Return (x, y) of the center of cell containing provided text 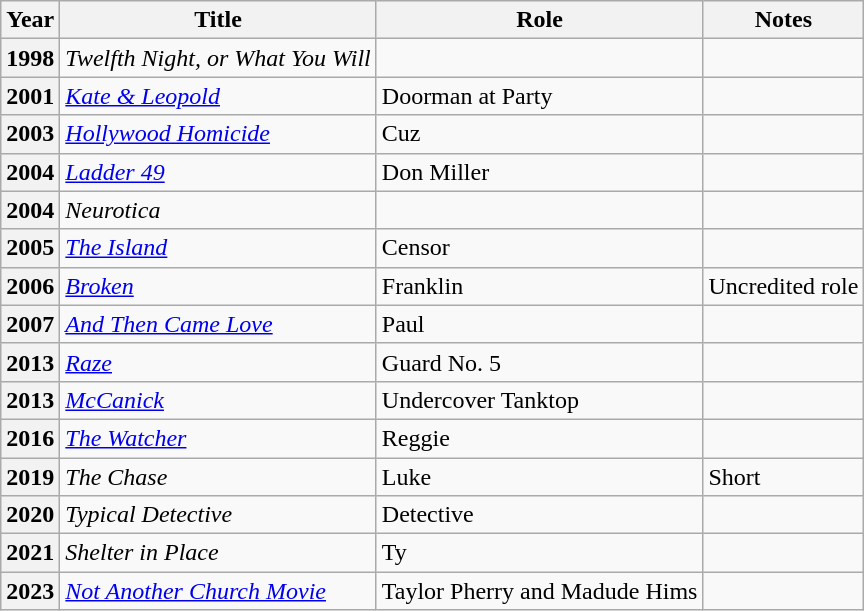
Guard No. 5 (540, 362)
Hollywood Homicide (218, 134)
Kate & Leopold (218, 96)
Role (540, 20)
2001 (30, 96)
Broken (218, 286)
Short (784, 477)
The Island (218, 248)
2021 (30, 553)
Twelfth Night, or What You Will (218, 58)
Detective (540, 515)
Shelter in Place (218, 553)
Not Another Church Movie (218, 591)
Undercover Tanktop (540, 400)
Franklin (540, 286)
Censor (540, 248)
Ladder 49 (218, 172)
Cuz (540, 134)
Notes (784, 20)
Typical Detective (218, 515)
2020 (30, 515)
Year (30, 20)
2005 (30, 248)
2016 (30, 438)
Paul (540, 324)
Title (218, 20)
2023 (30, 591)
Doorman at Party (540, 96)
The Chase (218, 477)
2006 (30, 286)
Luke (540, 477)
Uncredited role (784, 286)
Raze (218, 362)
And Then Came Love (218, 324)
Don Miller (540, 172)
The Watcher (218, 438)
1998 (30, 58)
Neurotica (218, 210)
McCanick (218, 400)
Reggie (540, 438)
2003 (30, 134)
Taylor Pherry and Madude Hims (540, 591)
2019 (30, 477)
Ty (540, 553)
2007 (30, 324)
